Return the (X, Y) coordinate for the center point of the cell that contains the specified text.  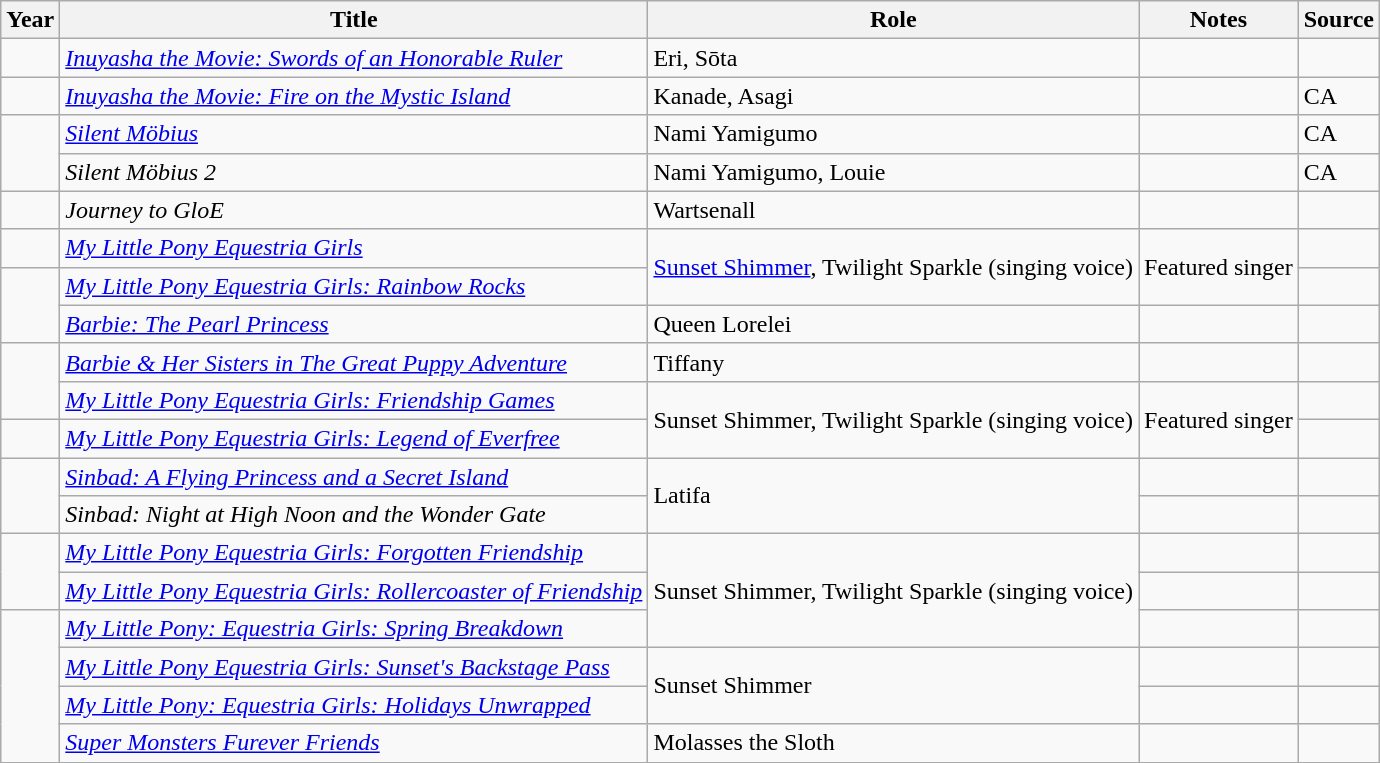
Kanade, Asagi (894, 96)
Journey to GloE (354, 210)
My Little Pony: Equestria Girls: Holidays Unwrapped (354, 705)
Nami Yamigumo, Louie (894, 172)
Queen Lorelei (894, 324)
Molasses the Sloth (894, 743)
Latifa (894, 496)
Silent Möbius (354, 134)
My Little Pony Equestria Girls: Friendship Games (354, 400)
Barbie: The Pearl Princess (354, 324)
Inuyasha the Movie: Fire on the Mystic Island (354, 96)
Barbie & Her Sisters in The Great Puppy Adventure (354, 362)
Year (30, 20)
Tiffany (894, 362)
Notes (1219, 20)
My Little Pony: Equestria Girls: Spring Breakdown (354, 629)
My Little Pony Equestria Girls: Forgotten Friendship (354, 553)
My Little Pony Equestria Girls (354, 248)
Role (894, 20)
Wartsenall (894, 210)
Title (354, 20)
Silent Möbius 2 (354, 172)
Eri, Sōta (894, 58)
My Little Pony Equestria Girls: Rollercoaster of Friendship (354, 591)
Super Monsters Furever Friends (354, 743)
Nami Yamigumo (894, 134)
My Little Pony Equestria Girls: Sunset's Backstage Pass (354, 667)
Sinbad: Night at High Noon and the Wonder Gate (354, 515)
Source (1338, 20)
Sunset Shimmer (894, 686)
My Little Pony Equestria Girls: Legend of Everfree (354, 438)
My Little Pony Equestria Girls: Rainbow Rocks (354, 286)
Sinbad: A Flying Princess and a Secret Island (354, 477)
Inuyasha the Movie: Swords of an Honorable Ruler (354, 58)
